Return the (x, y) coordinate for the center point of the cell that contains the specified text.  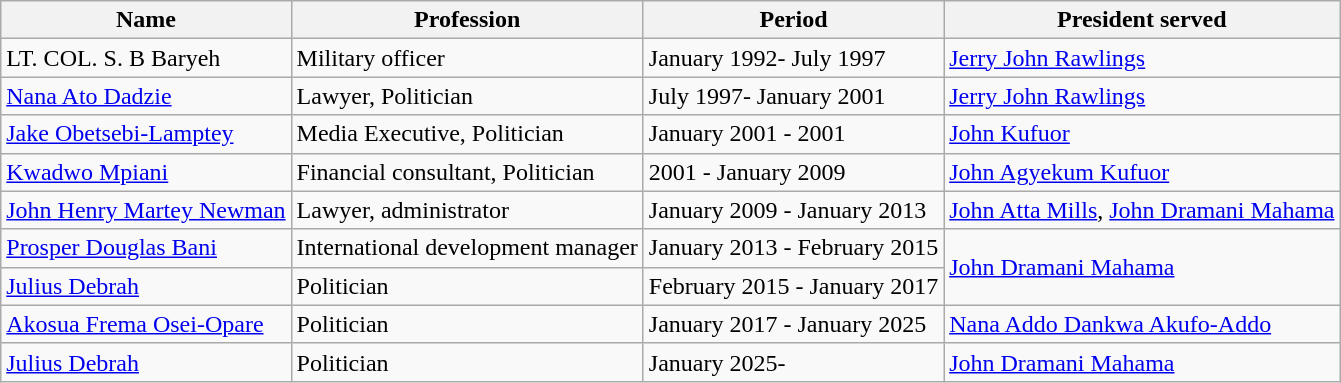
Akosua Frema Osei-Opare (146, 324)
President served (1142, 20)
LT. COL. S. B Baryeh (146, 58)
Media Executive, Politician (467, 134)
John Agyekum Kufuor (1142, 172)
Nana Addo Dankwa Akufo-Addo (1142, 324)
Financial consultant, Politician (467, 172)
January 2001 - 2001 (793, 134)
Profession (467, 20)
Military officer (467, 58)
International development manager (467, 248)
Jake Obetsebi-Lamptey (146, 134)
January 2017 - January 2025 (793, 324)
February 2015 - January 2017 (793, 286)
Name (146, 20)
2001 - January 2009 (793, 172)
Prosper Douglas Bani (146, 248)
Lawyer, Politician (467, 96)
January 2025- (793, 362)
John Atta Mills, John Dramani Mahama (1142, 210)
Lawyer, administrator (467, 210)
July 1997- January 2001 (793, 96)
Period (793, 20)
January 2013 - February 2015 (793, 248)
January 1992- July 1997 (793, 58)
January 2009 - January 2013 (793, 210)
Kwadwo Mpiani (146, 172)
Nana Ato Dadzie (146, 96)
John Kufuor (1142, 134)
John Henry Martey Newman (146, 210)
